Output the (x, y) coordinate of the center of the cell containing the given text.  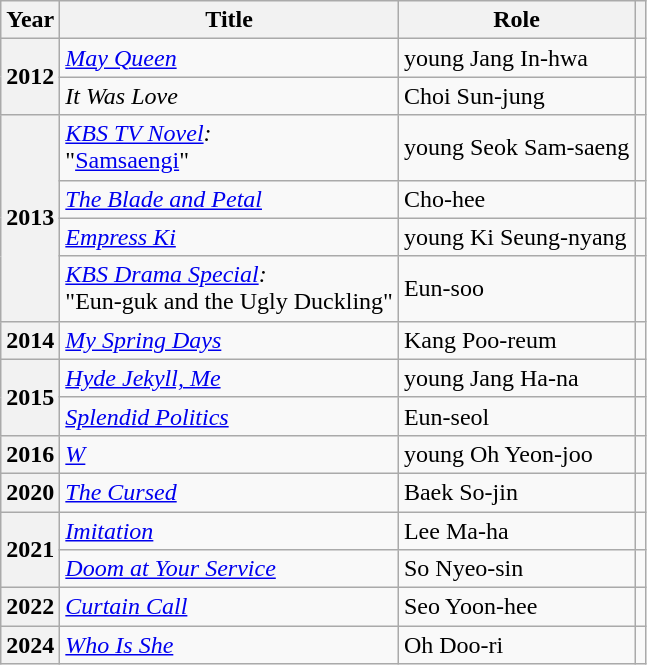
2016 (30, 454)
So Nyeo-sin (516, 569)
2014 (30, 340)
Baek So-jin (516, 492)
Curtain Call (230, 607)
Eun-seol (516, 416)
2021 (30, 550)
Eun-soo (516, 288)
2012 (30, 77)
Splendid Politics (230, 416)
The Blade and Petal (230, 199)
young Ki Seung-nyang (516, 237)
It Was Love (230, 96)
2022 (30, 607)
Choi Sun-jung (516, 96)
2015 (30, 397)
Role (516, 20)
Who Is She (230, 645)
W (230, 454)
young Oh Yeon-joo (516, 454)
Hyde Jekyll, Me (230, 378)
young Jang Ha-na (516, 378)
Seo Yoon-hee (516, 607)
KBS Drama Special:"Eun-guk and the Ugly Duckling" (230, 288)
Title (230, 20)
Oh Doo-ri (516, 645)
2024 (30, 645)
Year (30, 20)
May Queen (230, 58)
Imitation (230, 531)
My Spring Days (230, 340)
Cho-hee (516, 199)
2020 (30, 492)
Doom at Your Service (230, 569)
The Cursed (230, 492)
young Seok Sam-saeng (516, 148)
young Jang In-hwa (516, 58)
Empress Ki (230, 237)
Lee Ma-ha (516, 531)
2013 (30, 218)
Kang Poo-reum (516, 340)
KBS TV Novel:"Samsaengi" (230, 148)
